Capture the cell that displays the provided text and extract its [x, y] central coordinate. 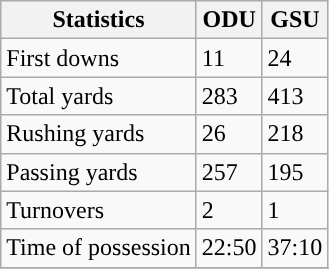
24 [295, 58]
37:10 [295, 248]
Turnovers [99, 210]
11 [229, 58]
195 [295, 172]
First downs [99, 58]
257 [229, 172]
22:50 [229, 248]
26 [229, 134]
GSU [295, 20]
Time of possession [99, 248]
Passing yards [99, 172]
Total yards [99, 96]
2 [229, 210]
283 [229, 96]
ODU [229, 20]
413 [295, 96]
Statistics [99, 20]
1 [295, 210]
218 [295, 134]
Rushing yards [99, 134]
